Determine the [x, y] coordinate at the center of the cell enclosing the given text.  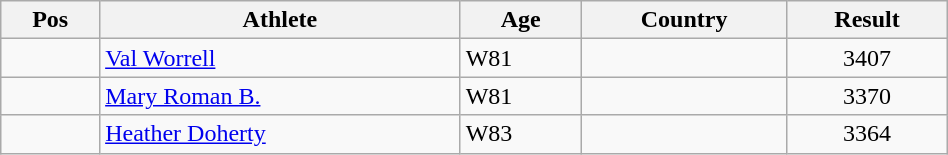
Mary Roman B. [280, 96]
Heather Doherty [280, 134]
Result [868, 20]
W83 [520, 134]
Athlete [280, 20]
3407 [868, 58]
3370 [868, 96]
Pos [50, 20]
Country [684, 20]
Val Worrell [280, 58]
3364 [868, 134]
Age [520, 20]
